For the text-containing cell, return its midpoint in (x, y) coordinate format. 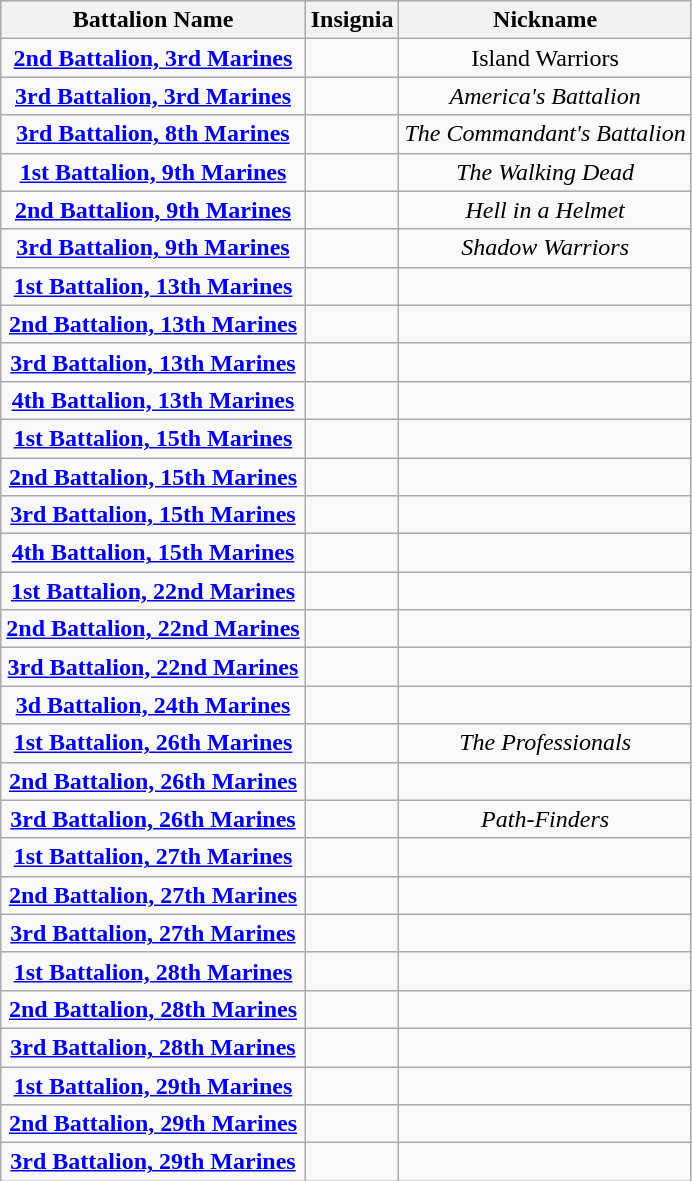
2nd Battalion, 26th Marines (153, 781)
3rd Battalion, 27th Marines (153, 933)
3rd Battalion, 15th Marines (153, 515)
4th Battalion, 15th Marines (153, 553)
1st Battalion, 28th Marines (153, 971)
Nickname (545, 20)
2nd Battalion, 29th Marines (153, 1124)
3rd Battalion, 29th Marines (153, 1162)
2nd Battalion, 22nd Marines (153, 629)
3rd Battalion, 26th Marines (153, 819)
The Professionals (545, 743)
2nd Battalion, 28th Marines (153, 1009)
1st Battalion, 13th Marines (153, 286)
3rd Battalion, 8th Marines (153, 134)
2nd Battalion, 15th Marines (153, 477)
2nd Battalion, 13th Marines (153, 324)
Insignia (352, 20)
3rd Battalion, 13th Marines (153, 362)
1st Battalion, 26th Marines (153, 743)
Battalion Name (153, 20)
3rd Battalion, 28th Marines (153, 1047)
2nd Battalion, 9th Marines (153, 210)
3rd Battalion, 9th Marines (153, 248)
3d Battalion, 24th Marines (153, 705)
The Commandant's Battalion (545, 134)
1st Battalion, 15th Marines (153, 438)
Path-Finders (545, 819)
1st Battalion, 29th Marines (153, 1085)
The Walking Dead (545, 172)
Shadow Warriors (545, 248)
1st Battalion, 9th Marines (153, 172)
America's Battalion (545, 96)
1st Battalion, 22nd Marines (153, 591)
Island Warriors (545, 58)
2nd Battalion, 27th Marines (153, 895)
4th Battalion, 13th Marines (153, 400)
3rd Battalion, 3rd Marines (153, 96)
2nd Battalion, 3rd Marines (153, 58)
3rd Battalion, 22nd Marines (153, 667)
1st Battalion, 27th Marines (153, 857)
Hell in a Helmet (545, 210)
